Determine the [X, Y] coordinate at the center of the cell enclosing the given text.  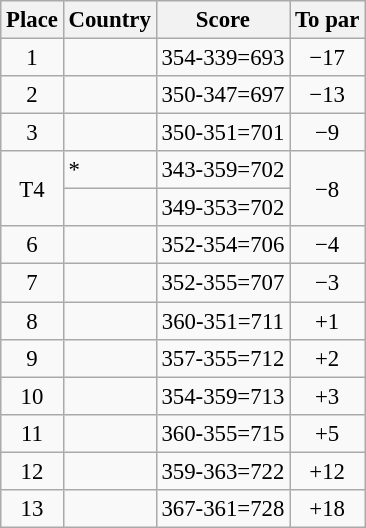
+5 [328, 433]
6 [32, 245]
8 [32, 321]
2 [32, 95]
352-355=707 [223, 283]
350-351=701 [223, 133]
Score [223, 20]
+3 [328, 396]
Place [32, 20]
1 [32, 58]
−3 [328, 283]
354-359=713 [223, 396]
360-355=715 [223, 433]
360-351=711 [223, 321]
−4 [328, 245]
−17 [328, 58]
367-361=728 [223, 509]
359-363=722 [223, 471]
3 [32, 133]
350-347=697 [223, 95]
+12 [328, 471]
−13 [328, 95]
To par [328, 20]
9 [32, 358]
+2 [328, 358]
354-339=693 [223, 58]
+18 [328, 509]
13 [32, 509]
Country [110, 20]
12 [32, 471]
* [110, 170]
343-359=702 [223, 170]
7 [32, 283]
10 [32, 396]
357-355=712 [223, 358]
T4 [32, 188]
+1 [328, 321]
−8 [328, 188]
352-354=706 [223, 245]
11 [32, 433]
−9 [328, 133]
349-353=702 [223, 208]
